Output the [x, y] coordinate of the center of the cell containing the given text.  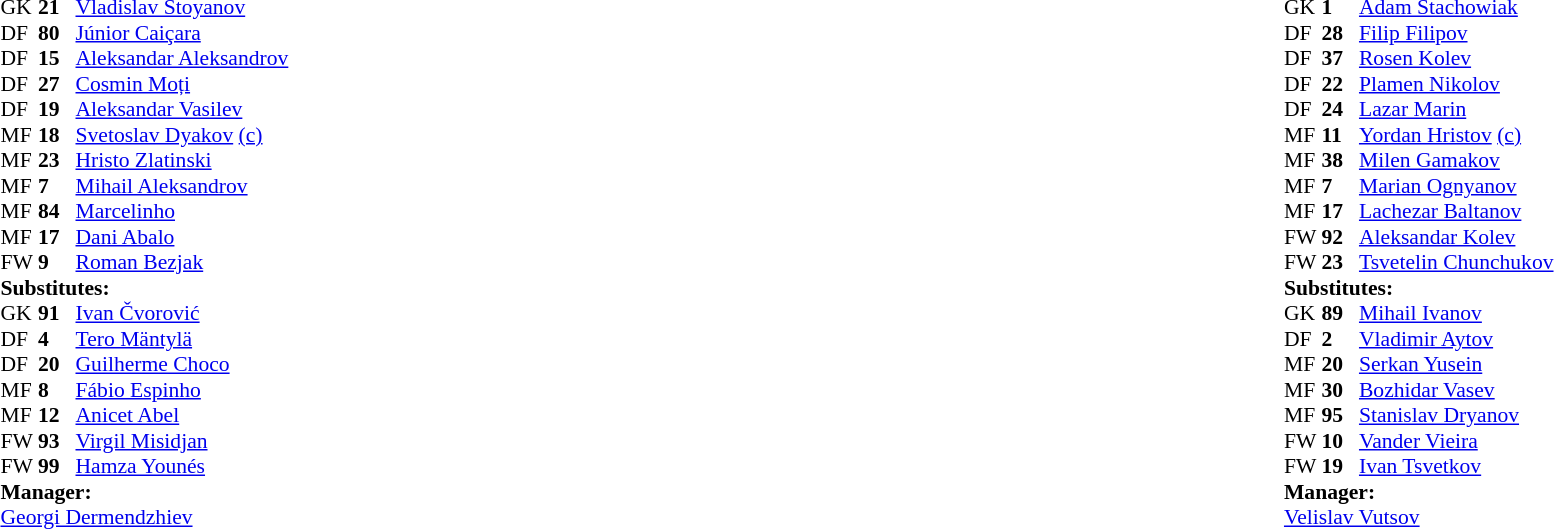
11 [1340, 135]
92 [1340, 237]
Mihail Ivanov [1456, 313]
4 [57, 339]
93 [57, 441]
15 [57, 59]
28 [1340, 33]
Serkan Yusein [1456, 365]
9 [57, 263]
Plamen Nikolov [1456, 84]
Roman Bezjak [182, 263]
91 [57, 313]
Guilherme Choco [182, 365]
Lachezar Baltanov [1456, 211]
Ivan Čvorović [182, 313]
Tero Mäntylä [182, 339]
Marcelinho [182, 211]
37 [1340, 59]
Tsvetelin Chunchukov [1456, 263]
Aleksandar Vasilev [182, 109]
Dani Abalo [182, 237]
Hamza Younés [182, 467]
10 [1340, 441]
30 [1340, 390]
Milen Gamakov [1456, 161]
Rosen Kolev [1456, 59]
95 [1340, 415]
Yordan Hristov (c) [1456, 135]
Virgil Misidjan [182, 441]
18 [57, 135]
Stanislav Dryanov [1456, 415]
Svetoslav Dyakov (c) [182, 135]
84 [57, 211]
Aleksandar Aleksandrov [182, 59]
Bozhidar Vasev [1456, 390]
Vander Vieira [1456, 441]
27 [57, 84]
Anicet Abel [182, 415]
12 [57, 415]
Mihail Aleksandrov [182, 186]
38 [1340, 161]
8 [57, 390]
Lazar Marin [1456, 109]
89 [1340, 313]
2 [1340, 339]
Cosmin Moți [182, 84]
80 [57, 33]
Aleksandar Kolev [1456, 237]
Júnior Caiçara [182, 33]
Fábio Espinho [182, 390]
Ivan Tsvetkov [1456, 467]
Marian Ognyanov [1456, 186]
Vladimir Aytov [1456, 339]
99 [57, 467]
Filip Filipov [1456, 33]
Hristo Zlatinski [182, 161]
22 [1340, 84]
24 [1340, 109]
